Detect which cell encompasses the target text, then output its [x, y] center coordinate. 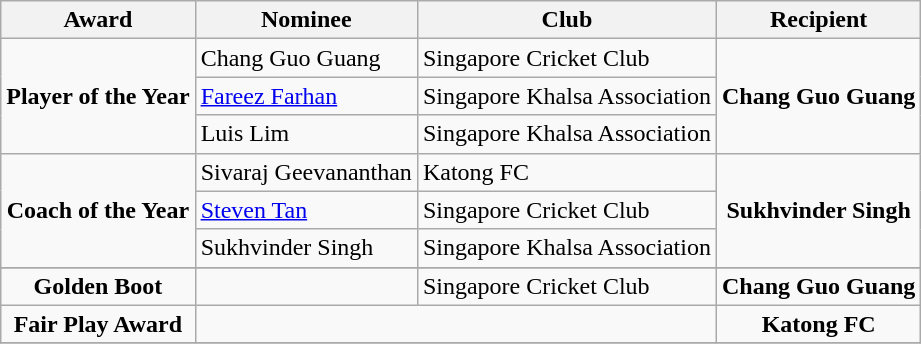
Fareez Farhan [306, 96]
Nominee [306, 20]
Recipient [818, 20]
Award [98, 20]
Player of the Year [98, 96]
Sivaraj Geevananthan [306, 172]
Golden Boot [98, 286]
Luis Lim [306, 134]
Steven Tan [306, 210]
Fair Play Award [98, 324]
Coach of the Year [98, 210]
Club [566, 20]
